Capture the cell that displays the provided text and extract its [X, Y] central coordinate. 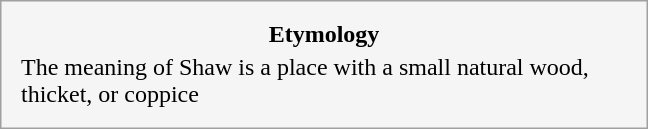
Etymology [324, 35]
The meaning of Shaw is a place with a small natural wood, thicket, or coppice [324, 80]
